Output the [x, y] coordinate of the center of the cell containing the given text.  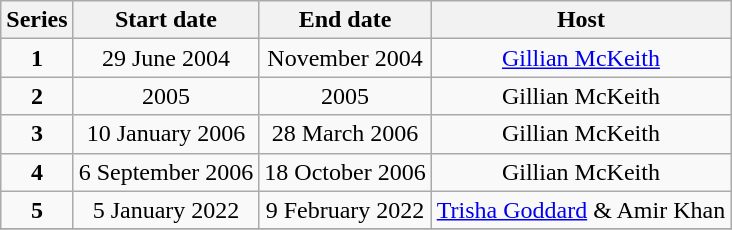
Host [581, 20]
6 September 2006 [166, 172]
9 February 2022 [345, 210]
18 October 2006 [345, 172]
Trisha Goddard & Amir Khan [581, 210]
28 March 2006 [345, 134]
10 January 2006 [166, 134]
Start date [166, 20]
5 January 2022 [166, 210]
5 [37, 210]
4 [37, 172]
3 [37, 134]
29 June 2004 [166, 58]
November 2004 [345, 58]
End date [345, 20]
1 [37, 58]
Series [37, 20]
2 [37, 96]
